For the text-containing cell, return its midpoint in [X, Y] coordinate format. 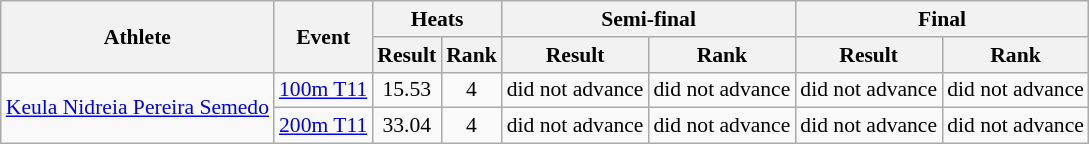
Final [942, 19]
Keula Nidreia Pereira Semedo [138, 108]
Athlete [138, 36]
100m T11 [323, 90]
Semi-final [649, 19]
200m T11 [323, 126]
15.53 [406, 90]
Heats [436, 19]
Event [323, 36]
33.04 [406, 126]
